Determine the (X, Y) coordinate at the center of the cell enclosing the given text.  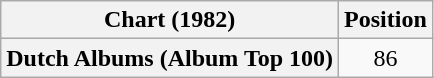
Dutch Albums (Album Top 100) (170, 58)
Chart (1982) (170, 20)
86 (386, 58)
Position (386, 20)
